Locate the cell with the specified text and output its (x, y) center coordinate. 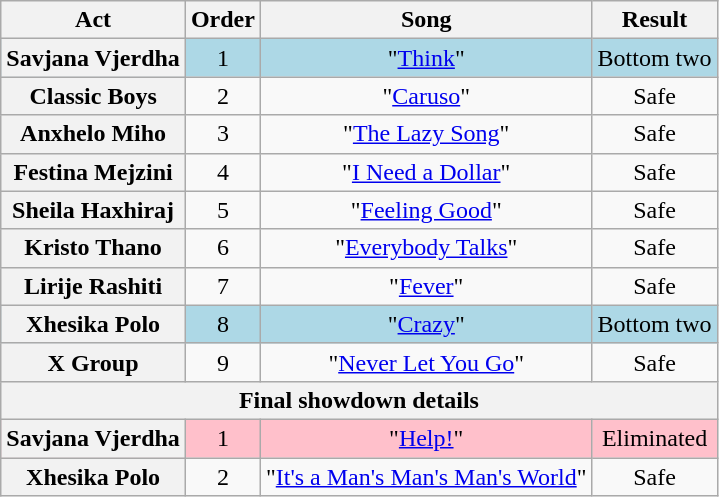
Final showdown details (359, 400)
5 (222, 210)
8 (222, 324)
6 (222, 248)
Song (426, 20)
Act (94, 20)
"Help!" (426, 438)
"Caruso" (426, 96)
Result (654, 20)
Anxhelo Miho (94, 134)
Lirije Rashiti (94, 286)
Sheila Haxhiraj (94, 210)
Festina Mejzini (94, 172)
"The Lazy Song" (426, 134)
Eliminated (654, 438)
7 (222, 286)
Kristo Thano (94, 248)
"Fever" (426, 286)
"It's a Man's Man's Man's World" (426, 477)
9 (222, 362)
X Group (94, 362)
"Think" (426, 58)
Classic Boys (94, 96)
3 (222, 134)
"Feeling Good" (426, 210)
4 (222, 172)
"Crazy" (426, 324)
"Everybody Talks" (426, 248)
"Never Let You Go" (426, 362)
Order (222, 20)
"I Need a Dollar" (426, 172)
